Identify which cell holds the provided text, then report its (X, Y) central coordinate. 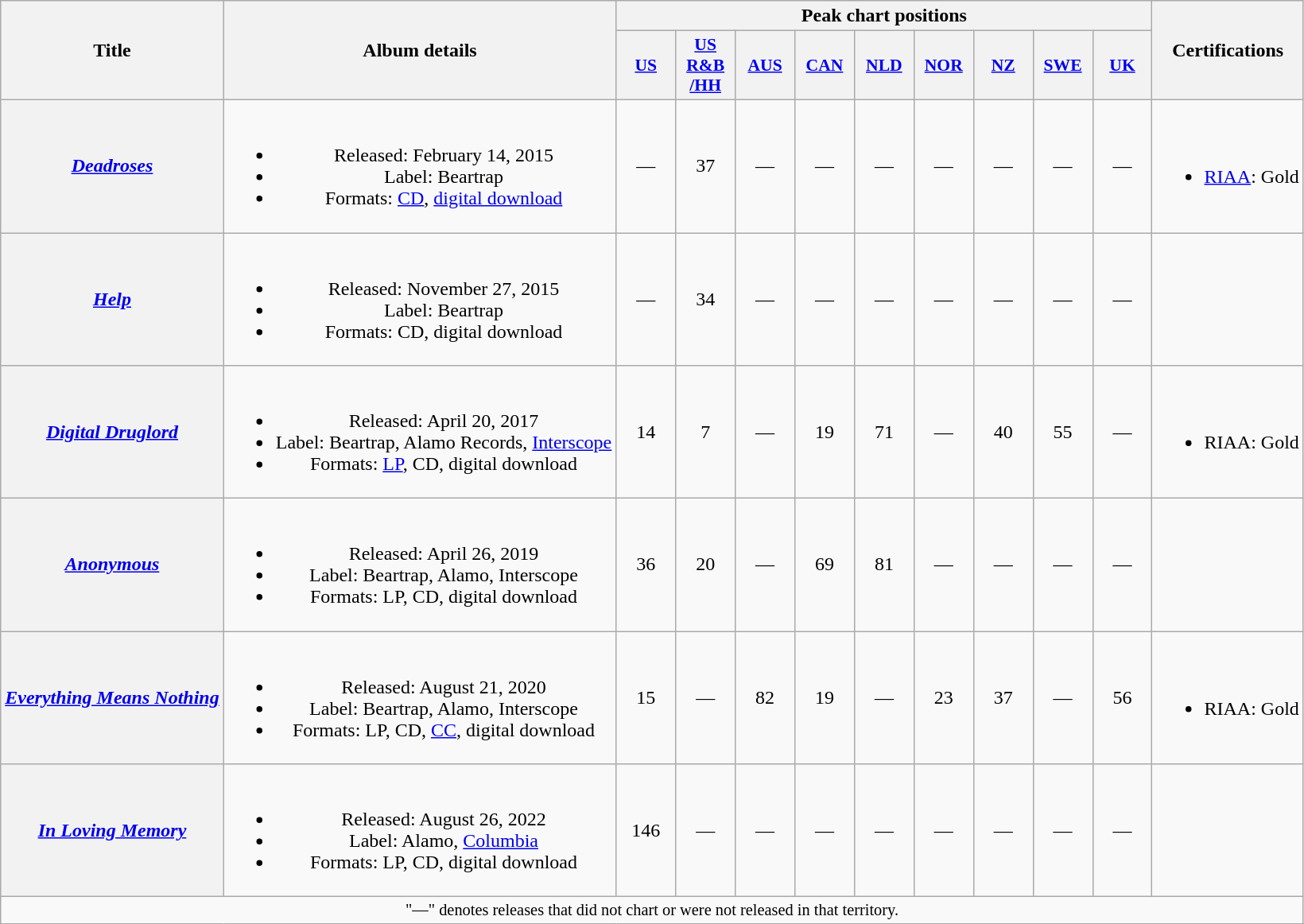
SWE (1062, 65)
Anonymous (112, 565)
34 (706, 299)
Released: April 20, 2017Label: Beartrap, Alamo Records, InterscopeFormats: LP, CD, digital download (420, 433)
69 (825, 565)
Deadroses (112, 165)
NZ (1003, 65)
15 (646, 698)
7 (706, 433)
71 (884, 433)
CAN (825, 65)
Title (112, 51)
81 (884, 565)
NLD (884, 65)
Peak chart positions (884, 16)
36 (646, 565)
USR&B/HH (706, 65)
14 (646, 433)
Released: August 26, 2022Label: Alamo, ColumbiaFormats: LP, CD, digital download (420, 830)
146 (646, 830)
Released: April 26, 2019Label: Beartrap, Alamo, InterscopeFormats: LP, CD, digital download (420, 565)
Released: November 27, 2015Label: BeartrapFormats: CD, digital download (420, 299)
23 (943, 698)
20 (706, 565)
"—" denotes releases that did not chart or were not released in that territory. (652, 910)
Help (112, 299)
NOR (943, 65)
40 (1003, 433)
Released: August 21, 2020Label: Beartrap, Alamo, InterscopeFormats: LP, CD, CC, digital download (420, 698)
82 (765, 698)
55 (1062, 433)
Album details (420, 51)
AUS (765, 65)
UK (1123, 65)
Certifications (1228, 51)
Everything Means Nothing (112, 698)
US (646, 65)
Digital Druglord (112, 433)
In Loving Memory (112, 830)
Released: February 14, 2015Label: BeartrapFormats: CD, digital download (420, 165)
56 (1123, 698)
